Find where the given text appears and provide that cell's center as (x, y) coordinate. 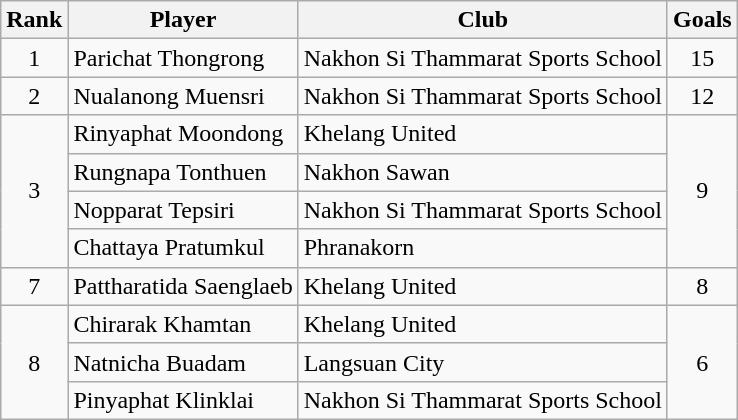
7 (34, 286)
Rank (34, 20)
Nualanong Muensri (183, 96)
2 (34, 96)
Club (482, 20)
Rungnapa Tonthuen (183, 172)
Nopparat Tepsiri (183, 210)
Rinyaphat Moondong (183, 134)
9 (702, 191)
Phranakorn (482, 248)
1 (34, 58)
3 (34, 191)
15 (702, 58)
12 (702, 96)
Goals (702, 20)
Nakhon Sawan (482, 172)
Parichat Thongrong (183, 58)
Pinyaphat Klinklai (183, 400)
Natnicha Buadam (183, 362)
Chattaya Pratumkul (183, 248)
Pattharatida Saenglaeb (183, 286)
6 (702, 362)
Chirarak Khamtan (183, 324)
Langsuan City (482, 362)
Player (183, 20)
